Determine the [x, y] coordinate at the center of the cell enclosing the given text.  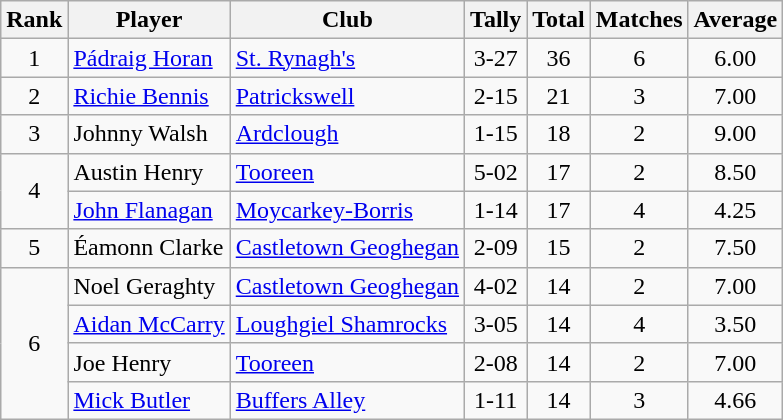
3.50 [736, 324]
Tally [496, 20]
John Flanagan [149, 210]
6.00 [736, 58]
2-15 [496, 96]
Pádraig Horan [149, 58]
2-08 [496, 362]
1 [34, 58]
9.00 [736, 134]
15 [559, 248]
Moycarkey-Borris [347, 210]
18 [559, 134]
Éamonn Clarke [149, 248]
Ardclough [347, 134]
St. Rynagh's [347, 58]
4.66 [736, 400]
5-02 [496, 172]
1-15 [496, 134]
Noel Geraghty [149, 286]
Average [736, 20]
2-09 [496, 248]
Aidan McCarry [149, 324]
Club [347, 20]
3-05 [496, 324]
5 [34, 248]
1-11 [496, 400]
Mick Butler [149, 400]
Loughgiel Shamrocks [347, 324]
Austin Henry [149, 172]
21 [559, 96]
4.25 [736, 210]
8.50 [736, 172]
Total [559, 20]
Richie Bennis [149, 96]
1-14 [496, 210]
Matches [639, 20]
Rank [34, 20]
Buffers Alley [347, 400]
3-27 [496, 58]
Patrickswell [347, 96]
36 [559, 58]
Player [149, 20]
4-02 [496, 286]
7.50 [736, 248]
Joe Henry [149, 362]
Johnny Walsh [149, 134]
